Detect which cell encompasses the target text, then output its [X, Y] center coordinate. 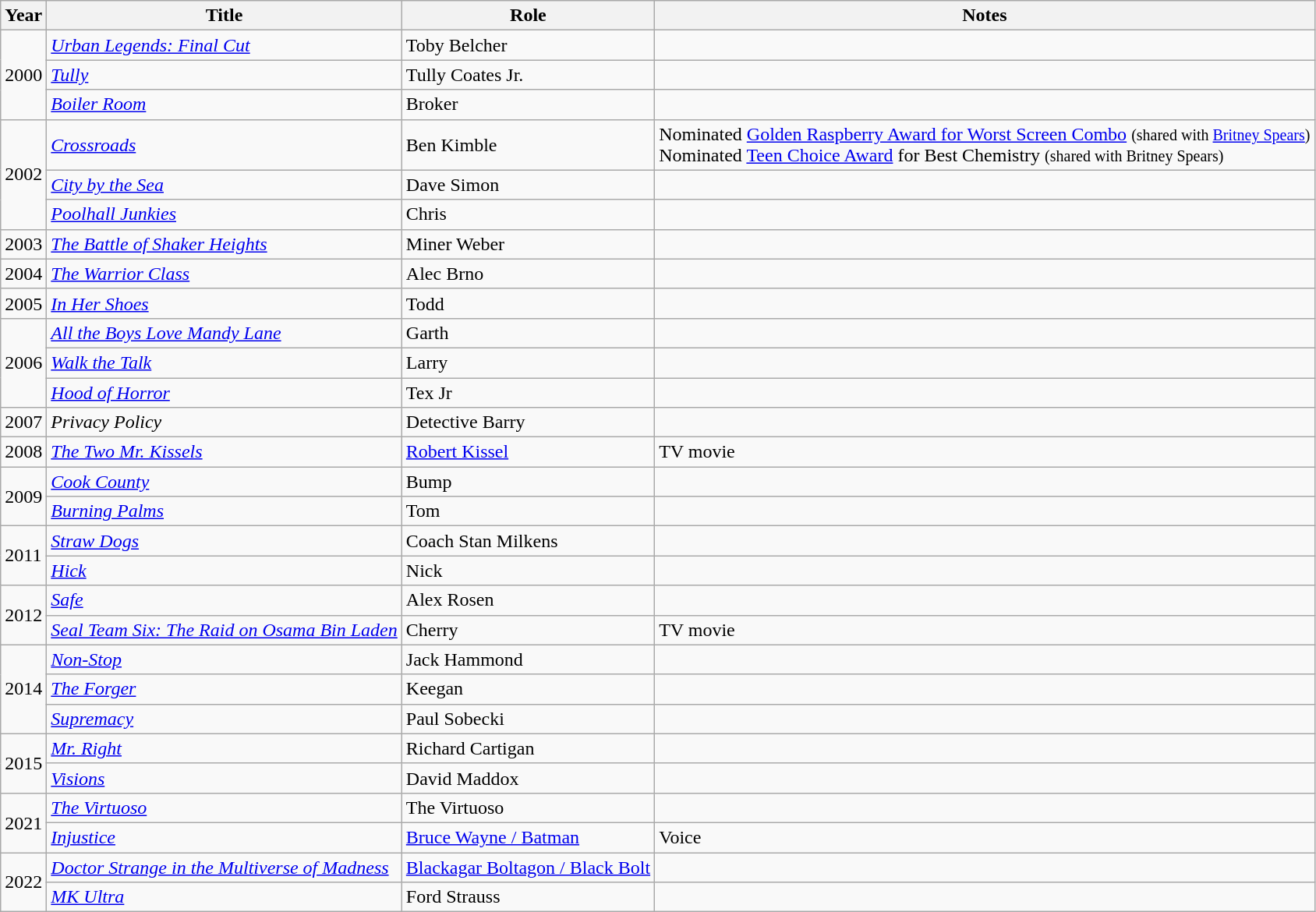
Garth [528, 333]
Straw Dogs [225, 541]
The Battle of Shaker Heights [225, 244]
Ford Strauss [528, 897]
Crossroads [225, 145]
2015 [23, 763]
Supremacy [225, 719]
Keegan [528, 689]
Title [225, 16]
Cook County [225, 482]
2021 [23, 822]
Jack Hammond [528, 659]
Coach Stan Milkens [528, 541]
Richard Cartigan [528, 748]
Walk the Talk [225, 362]
2004 [23, 274]
Poolhall Junkies [225, 214]
Broker [528, 104]
Dave Simon [528, 185]
Alex Rosen [528, 600]
Doctor Strange in the Multiverse of Madness [225, 868]
Cherry [528, 630]
2007 [23, 422]
2022 [23, 882]
Bruce Wayne / Batman [528, 837]
Voice [985, 837]
2008 [23, 452]
Visions [225, 778]
Injustice [225, 837]
Seal Team Six: The Raid on Osama Bin Laden [225, 630]
Paul Sobecki [528, 719]
Safe [225, 600]
2006 [23, 362]
2012 [23, 615]
Hood of Horror [225, 392]
2011 [23, 556]
Detective Barry [528, 422]
Todd [528, 303]
Tom [528, 511]
Bump [528, 482]
Notes [985, 16]
David Maddox [528, 778]
The Two Mr. Kissels [225, 452]
Mr. Right [225, 748]
2002 [23, 175]
Urban Legends: Final Cut [225, 45]
2005 [23, 303]
City by the Sea [225, 185]
Hick [225, 571]
Ben Kimble [528, 145]
The Warrior Class [225, 274]
Role [528, 16]
In Her Shoes [225, 303]
2000 [23, 75]
Nick [528, 571]
2009 [23, 497]
Tex Jr [528, 392]
Blackagar Boltagon / Black Bolt [528, 868]
Non-Stop [225, 659]
Year [23, 16]
2003 [23, 244]
Alec Brno [528, 274]
2014 [23, 689]
The Forger [225, 689]
Boiler Room [225, 104]
Burning Palms [225, 511]
Chris [528, 214]
All the Boys Love Mandy Lane [225, 333]
MK Ultra [225, 897]
Tully Coates Jr. [528, 75]
Miner Weber [528, 244]
Larry [528, 362]
Toby Belcher [528, 45]
Tully [225, 75]
Robert Kissel [528, 452]
Privacy Policy [225, 422]
